From the cell containing the given text, extract its center point as [x, y] coordinate. 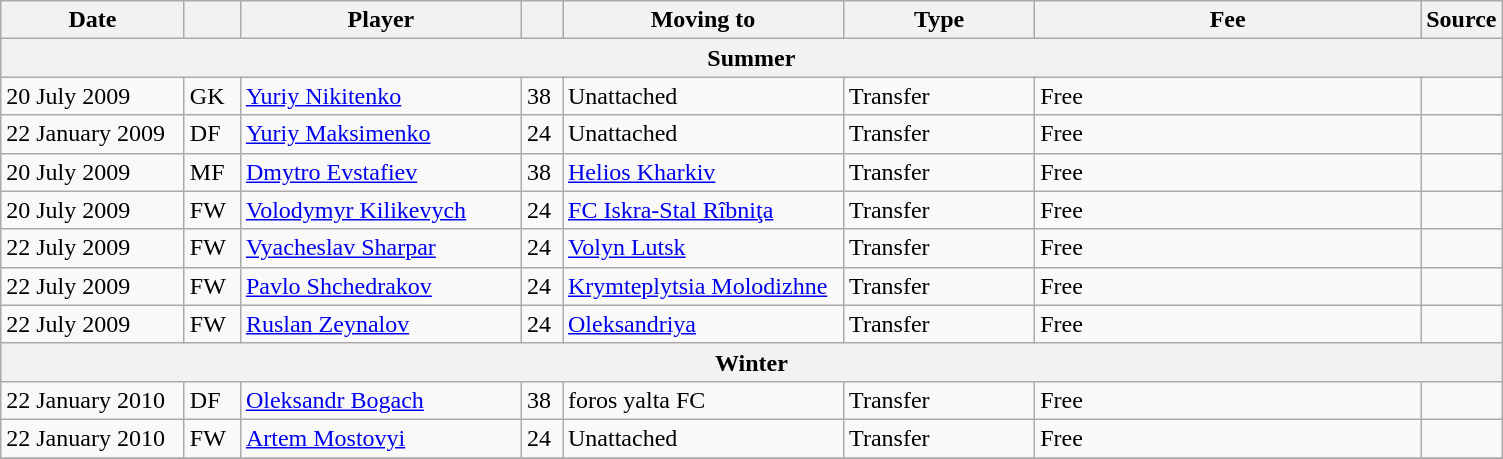
22 January 2009 [93, 134]
Ruslan Zeynalov [380, 324]
Volodymyr Kilikevych [380, 210]
Oleksandriya [702, 324]
MF [212, 172]
Helios Kharkiv [702, 172]
Artem Mostovyi [380, 438]
Moving to [702, 20]
Volyn Lutsk [702, 248]
Pavlo Shchedrakov [380, 286]
Type [940, 20]
Summer [752, 58]
Fee [1228, 20]
Krymteplytsia Molodizhne [702, 286]
Source [1462, 20]
Player [380, 20]
Yuriy Nikitenko [380, 96]
Yuriy Maksimenko [380, 134]
Winter [752, 362]
foros yalta FC [702, 400]
Oleksandr Bogach [380, 400]
Vyacheslav Sharpar [380, 248]
Date [93, 20]
FC Iskra-Stal Rîbniţa [702, 210]
Dmytro Evstafiev [380, 172]
GK [212, 96]
